Search for the cell housing the specified text and yield its [x, y] center coordinate. 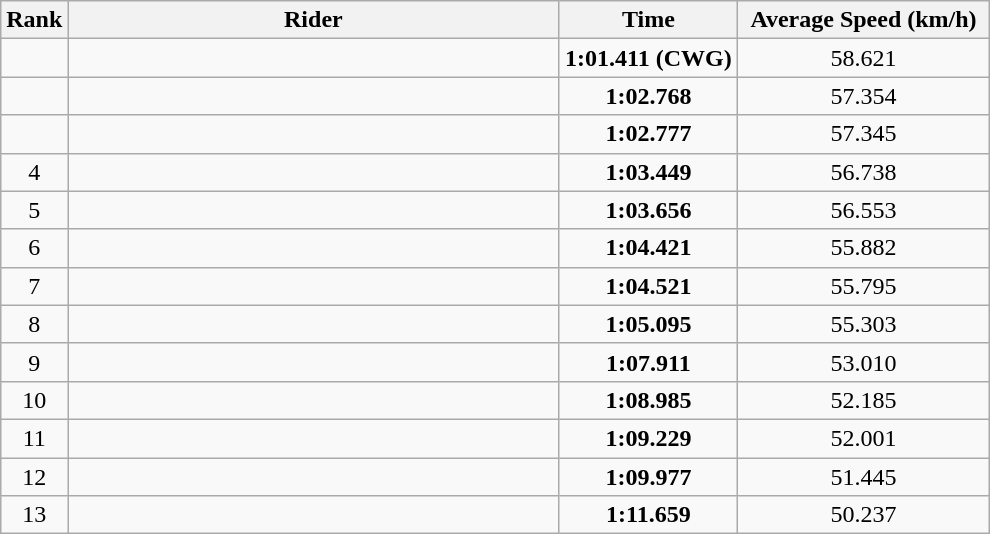
56.738 [864, 172]
1:03.449 [648, 172]
4 [34, 172]
1:09.229 [648, 438]
1:05.095 [648, 324]
6 [34, 248]
Average Speed (km/h) [864, 20]
57.354 [864, 96]
55.882 [864, 248]
52.185 [864, 400]
1:03.656 [648, 210]
50.237 [864, 515]
5 [34, 210]
12 [34, 477]
1:02.768 [648, 96]
53.010 [864, 362]
1:11.659 [648, 515]
Rider [314, 20]
1:04.421 [648, 248]
1:04.521 [648, 286]
7 [34, 286]
8 [34, 324]
55.795 [864, 286]
51.445 [864, 477]
1:02.777 [648, 134]
52.001 [864, 438]
1:07.911 [648, 362]
56.553 [864, 210]
55.303 [864, 324]
Time [648, 20]
9 [34, 362]
1:01.411 (CWG) [648, 58]
13 [34, 515]
Rank [34, 20]
57.345 [864, 134]
1:09.977 [648, 477]
10 [34, 400]
1:08.985 [648, 400]
58.621 [864, 58]
11 [34, 438]
